Return the [X, Y] coordinate for the center point of the cell that contains the specified text.  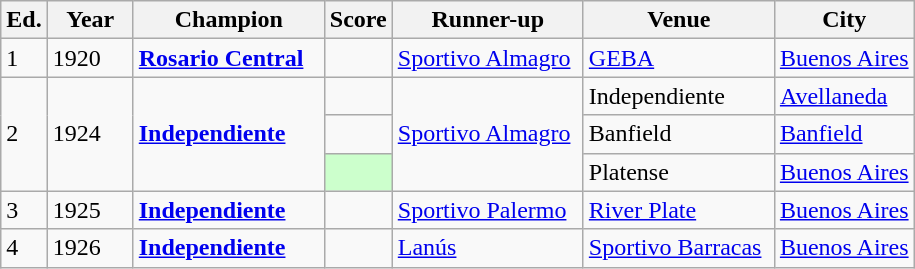
Score [358, 20]
Ed. [24, 20]
1925 [90, 210]
River Plate [678, 210]
Sportivo Palermo [488, 210]
2 [24, 134]
1 [24, 58]
Sportivo Barracas [678, 248]
Runner-up [488, 20]
3 [24, 210]
1926 [90, 248]
Lanús [488, 248]
Platense [678, 172]
GEBA [678, 58]
Rosario Central [228, 58]
Champion [228, 20]
4 [24, 248]
1920 [90, 58]
Year [90, 20]
City [844, 20]
Venue [678, 20]
Avellaneda [844, 96]
1924 [90, 134]
